Extract the (X, Y) coordinate from the center of the cell holding the provided text.  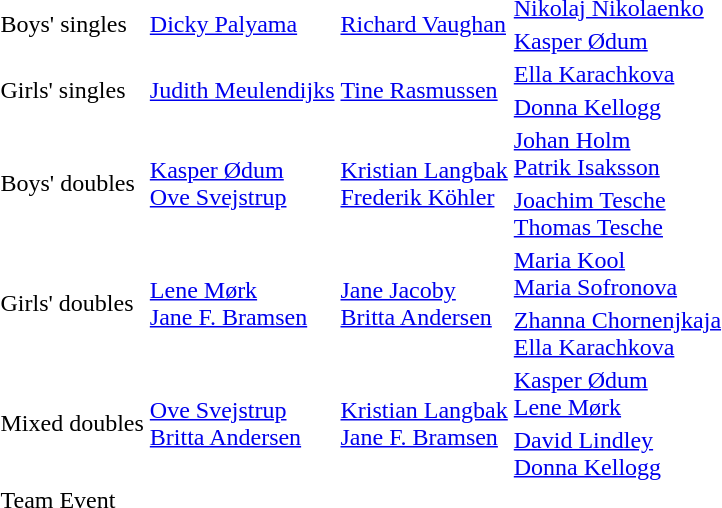
Zhanna Chornenjkaja Ella Karachkova (617, 334)
Maria Kool Maria Sofronova (617, 274)
David Lindley Donna Kellogg (617, 454)
Kasper Ødum (617, 41)
Donna Kellogg (617, 107)
Kasper Ødum Lene Mørk (617, 394)
Judith Meulendijks (242, 90)
Kristian Langbak Jane F. Bramsen (424, 424)
Kristian Langbak Frederik Köhler (424, 184)
Johan Holm Patrik Isaksson (617, 154)
Ella Karachkova (617, 74)
Joachim Tesche Thomas Tesche (617, 214)
Kasper Ødum Ove Svejstrup (242, 184)
Lene Mørk Jane F. Bramsen (242, 304)
Jane Jacoby Britta Andersen (424, 304)
Tine Rasmussen (424, 90)
Ove Svejstrup Britta Andersen (242, 424)
